Search for the cell housing the specified text and yield its (x, y) center coordinate. 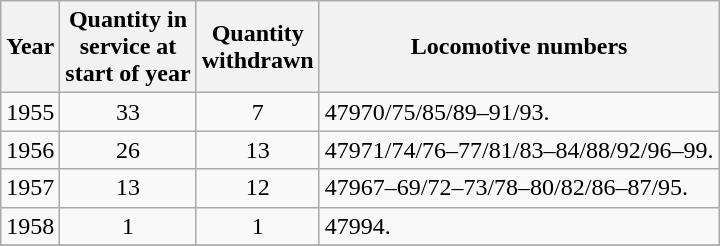
Quantity inservice atstart of year (128, 47)
47971/74/76–77/81/83–84/88/92/96–99. (519, 150)
7 (258, 112)
47994. (519, 226)
33 (128, 112)
Year (30, 47)
47970/75/85/89–91/93. (519, 112)
1958 (30, 226)
12 (258, 188)
1956 (30, 150)
Locomotive numbers (519, 47)
Quantitywithdrawn (258, 47)
1955 (30, 112)
26 (128, 150)
1957 (30, 188)
47967–69/72–73/78–80/82/86–87/95. (519, 188)
